Scan for the cell matching the given text and deliver its [X, Y] coordinate at center. 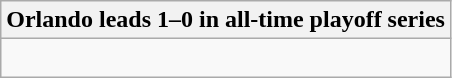
Orlando leads 1–0 in all-time playoff series [226, 20]
